Extract the (X, Y) coordinate from the center of the cell holding the provided text.  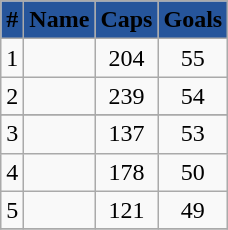
53 (193, 134)
Caps (126, 20)
Name (60, 20)
5 (12, 210)
4 (12, 172)
55 (193, 58)
54 (193, 96)
49 (193, 210)
137 (126, 134)
3 (12, 134)
204 (126, 58)
Goals (193, 20)
50 (193, 172)
2 (12, 96)
1 (12, 58)
121 (126, 210)
# (12, 20)
178 (126, 172)
239 (126, 96)
